Identify which cell holds the provided text, then report its [X, Y] central coordinate. 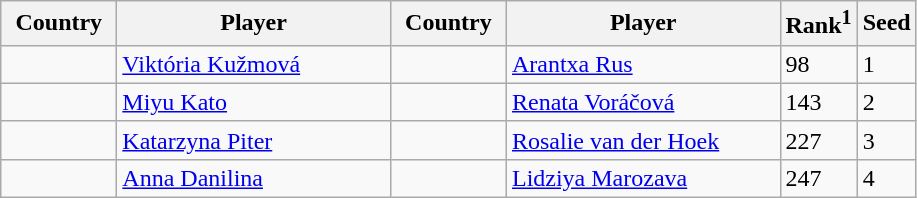
Renata Voráčová [643, 102]
Arantxa Rus [643, 64]
Katarzyna Piter [254, 140]
4 [886, 178]
98 [818, 64]
Seed [886, 24]
3 [886, 140]
Miyu Kato [254, 102]
1 [886, 64]
Rank1 [818, 24]
247 [818, 178]
Viktória Kužmová [254, 64]
143 [818, 102]
2 [886, 102]
Anna Danilina [254, 178]
Lidziya Marozava [643, 178]
Rosalie van der Hoek [643, 140]
227 [818, 140]
